Locate the cell with the specified text and output its (X, Y) center coordinate. 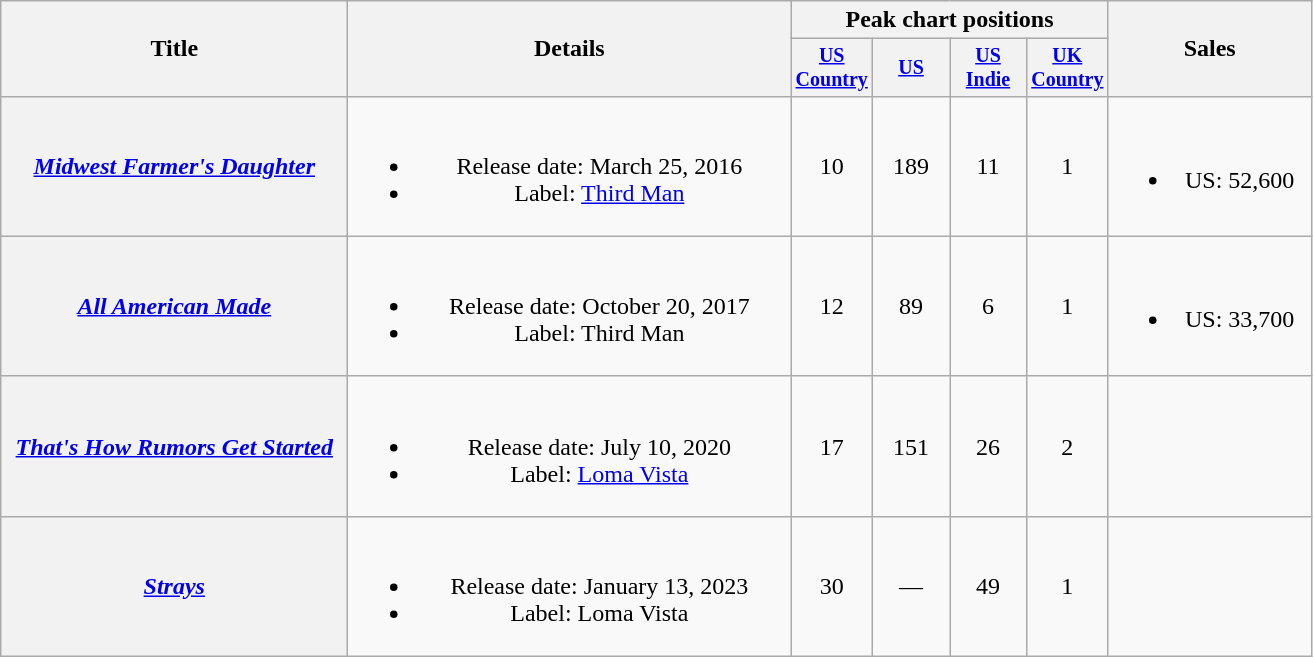
49 (988, 586)
Release date: January 13, 2023Label: Loma Vista (570, 586)
2 (1067, 446)
26 (988, 446)
Midwest Farmer's Daughter (174, 166)
151 (912, 446)
6 (988, 306)
Release date: March 25, 2016Label: Third Man (570, 166)
US: 33,700 (1210, 306)
US: 52,600 (1210, 166)
USIndie (988, 68)
89 (912, 306)
US Country (832, 68)
12 (832, 306)
Sales (1210, 49)
That's How Rumors Get Started (174, 446)
Release date: July 10, 2020Label: Loma Vista (570, 446)
11 (988, 166)
UK Country (1067, 68)
17 (832, 446)
Peak chart positions (950, 20)
10 (832, 166)
189 (912, 166)
Title (174, 49)
US (912, 68)
Details (570, 49)
— (912, 586)
All American Made (174, 306)
30 (832, 586)
Strays (174, 586)
Release date: October 20, 2017Label: Third Man (570, 306)
